For the text-containing cell, return its midpoint in (X, Y) coordinate format. 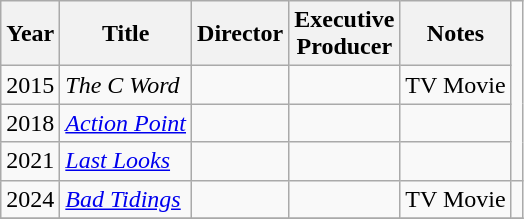
2021 (30, 161)
Year (30, 34)
The C Word (126, 85)
Director (240, 34)
Title (126, 34)
Last Looks (126, 161)
2018 (30, 123)
Bad Tidings (126, 199)
ExecutiveProducer (344, 34)
2015 (30, 85)
2024 (30, 199)
Notes (456, 34)
Action Point (126, 123)
